Return the (X, Y) coordinate for the center point of the cell that contains the specified text.  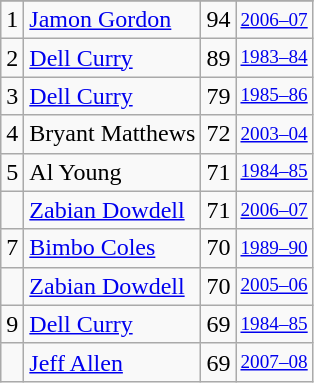
1985–86 (274, 96)
3 (12, 96)
4 (12, 134)
Bryant Matthews (112, 134)
94 (218, 20)
Bimbo Coles (112, 248)
2007–08 (274, 362)
79 (218, 96)
1989–90 (274, 248)
89 (218, 58)
1 (12, 20)
7 (12, 248)
Al Young (112, 172)
2003–04 (274, 134)
Jamon Gordon (112, 20)
9 (12, 324)
1983–84 (274, 58)
2 (12, 58)
72 (218, 134)
Jeff Allen (112, 362)
5 (12, 172)
2005–06 (274, 286)
